Search for the cell housing the specified text and yield its (x, y) center coordinate. 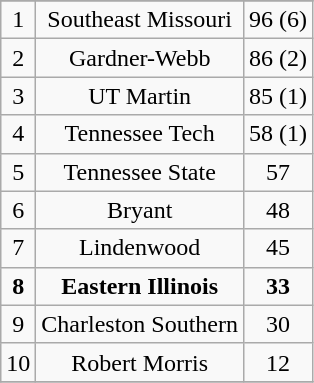
96 (6) (278, 20)
Robert Morris (140, 362)
6 (18, 210)
8 (18, 286)
33 (278, 286)
30 (278, 324)
Tennessee State (140, 172)
3 (18, 96)
9 (18, 324)
58 (1) (278, 134)
7 (18, 248)
Eastern Illinois (140, 286)
Tennessee Tech (140, 134)
4 (18, 134)
Bryant (140, 210)
10 (18, 362)
UT Martin (140, 96)
5 (18, 172)
1 (18, 20)
Gardner-Webb (140, 58)
Charleston Southern (140, 324)
86 (2) (278, 58)
12 (278, 362)
45 (278, 248)
57 (278, 172)
48 (278, 210)
85 (1) (278, 96)
Lindenwood (140, 248)
Southeast Missouri (140, 20)
2 (18, 58)
